Locate the cell with the specified text and output its [x, y] center coordinate. 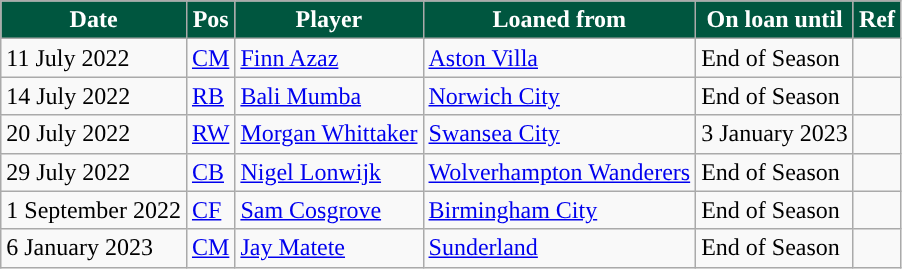
6 January 2023 [94, 248]
Jay Matete [329, 248]
Swansea City [560, 134]
11 July 2022 [94, 58]
1 September 2022 [94, 210]
Sam Cosgrove [329, 210]
Nigel Lonwijk [329, 172]
14 July 2022 [94, 96]
Pos [210, 20]
Aston Villa [560, 58]
Date [94, 20]
CB [210, 172]
Norwich City [560, 96]
Morgan Whittaker [329, 134]
Finn Azaz [329, 58]
3 January 2023 [775, 134]
Bali Mumba [329, 96]
On loan until [775, 20]
Ref [876, 20]
Loaned from [560, 20]
20 July 2022 [94, 134]
29 July 2022 [94, 172]
RW [210, 134]
Wolverhampton Wanderers [560, 172]
Birmingham City [560, 210]
Sunderland [560, 248]
CF [210, 210]
Player [329, 20]
RB [210, 96]
